Find where the given text appears and provide that cell's center as (X, Y) coordinate. 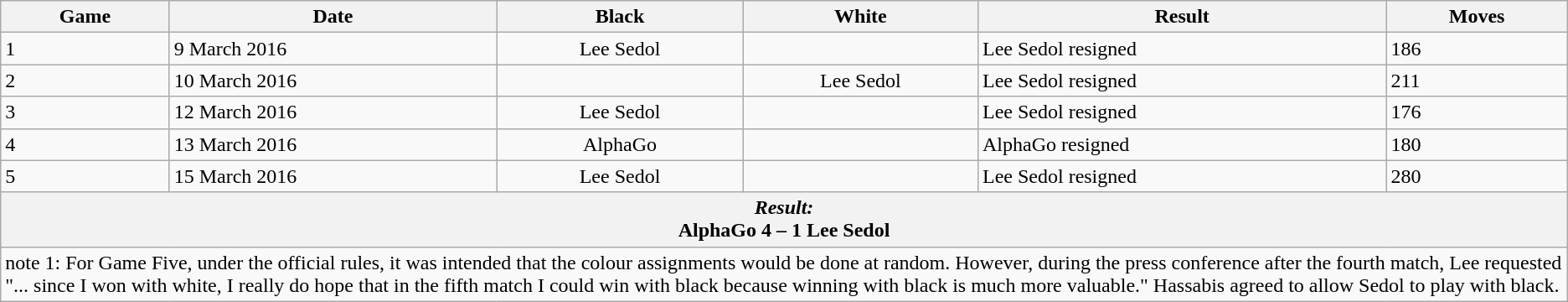
Result: AlphaGo 4 – 1 Lee Sedol (784, 220)
AlphaGo resigned (1181, 144)
Game (85, 17)
1 (85, 49)
Result (1181, 17)
176 (1477, 112)
4 (85, 144)
186 (1477, 49)
211 (1477, 81)
15 March 2016 (333, 176)
White (860, 17)
12 March 2016 (333, 112)
13 March 2016 (333, 144)
280 (1477, 176)
Black (620, 17)
180 (1477, 144)
Moves (1477, 17)
2 (85, 81)
10 March 2016 (333, 81)
Date (333, 17)
AlphaGo (620, 144)
9 March 2016 (333, 49)
5 (85, 176)
3 (85, 112)
